Detect which cell encompasses the target text, then output its [x, y] center coordinate. 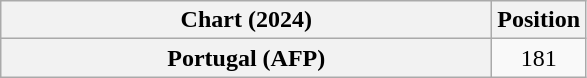
Position [539, 20]
Chart (2024) [246, 20]
181 [539, 58]
Portugal (AFP) [246, 58]
